Pinpoint the cell where the given text exists, returning its [X, Y] midpoint coordinate. 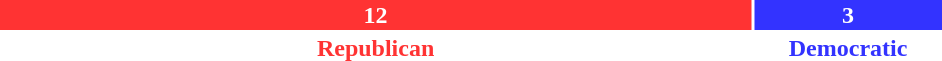
12 [376, 15]
3 [848, 15]
